Identify which cell holds the provided text, then report its [x, y] central coordinate. 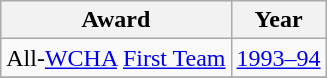
Award [116, 20]
Year [278, 20]
All-WCHA First Team [116, 58]
1993–94 [278, 58]
